Determine the [x, y] coordinate at the center of the cell enclosing the given text.  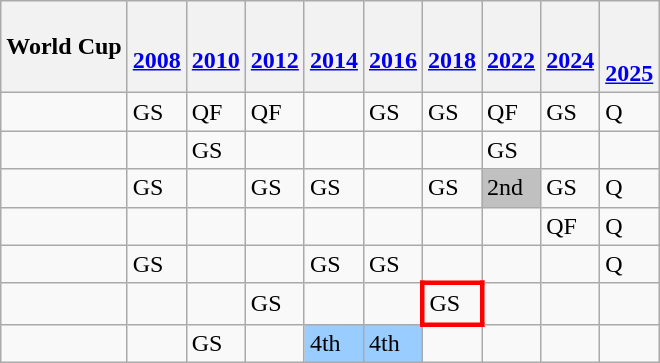
2012 [274, 47]
2018 [452, 47]
2014 [334, 47]
2022 [512, 47]
2024 [570, 47]
2010 [216, 47]
2016 [392, 47]
World Cup [64, 47]
2008 [156, 47]
2025 [630, 47]
2nd [512, 188]
